Output the (x, y) coordinate of the center of the cell containing the given text.  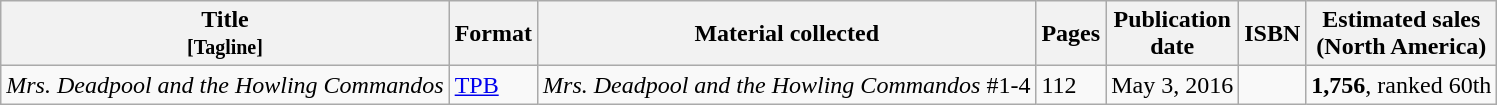
Format (493, 34)
112 (1071, 85)
Mrs. Deadpool and the Howling Commandos #1-4 (787, 85)
ISBN (1272, 34)
May 3, 2016 (1172, 85)
Material collected (787, 34)
Publicationdate (1172, 34)
1,756, ranked 60th (1402, 85)
Mrs. Deadpool and the Howling Commandos (225, 85)
Estimated sales(North America) (1402, 34)
Pages (1071, 34)
Title[Tagline] (225, 34)
TPB (493, 85)
